Return (X, Y) of the center of cell containing provided text 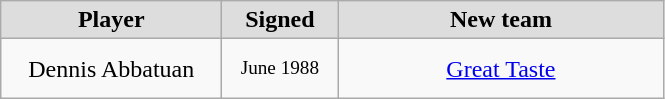
Dennis Abbatuan (112, 69)
New team (501, 20)
Player (112, 20)
Great Taste (501, 69)
June 1988 (280, 69)
Signed (280, 20)
